Provide the [x, y] coordinate of the cell's center where the given text is located.  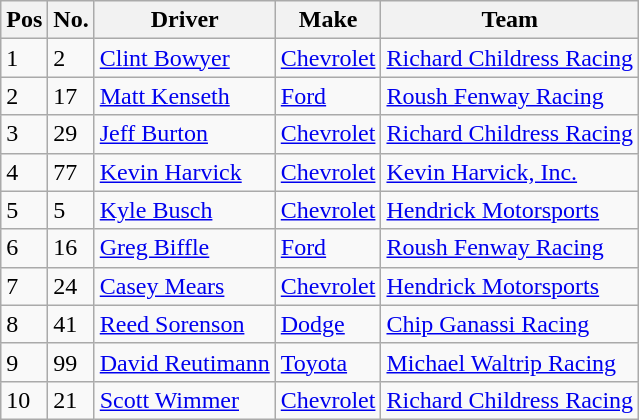
24 [71, 286]
29 [71, 134]
77 [71, 172]
Make [328, 20]
Kevin Harvick, Inc. [510, 172]
Jeff Burton [184, 134]
Matt Kenseth [184, 96]
17 [71, 96]
Dodge [328, 324]
Michael Waltrip Racing [510, 362]
9 [24, 362]
Kevin Harvick [184, 172]
1 [24, 58]
4 [24, 172]
No. [71, 20]
Casey Mears [184, 286]
Pos [24, 20]
6 [24, 248]
16 [71, 248]
Scott Wimmer [184, 400]
7 [24, 286]
Reed Sorenson [184, 324]
Team [510, 20]
8 [24, 324]
Toyota [328, 362]
21 [71, 400]
Driver [184, 20]
99 [71, 362]
Kyle Busch [184, 210]
10 [24, 400]
Greg Biffle [184, 248]
Clint Bowyer [184, 58]
Chip Ganassi Racing [510, 324]
41 [71, 324]
David Reutimann [184, 362]
3 [24, 134]
